Find where the given text appears and provide that cell's center as [X, Y] coordinate. 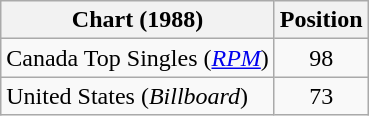
Position [321, 20]
United States (Billboard) [138, 96]
Chart (1988) [138, 20]
Canada Top Singles (RPM) [138, 58]
73 [321, 96]
98 [321, 58]
